Return the (x, y) coordinate for the center point of the cell that contains the specified text.  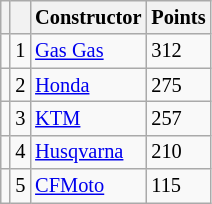
257 (178, 118)
Honda (88, 85)
312 (178, 51)
Gas Gas (88, 51)
4 (20, 152)
210 (178, 152)
Points (178, 17)
CFMoto (88, 186)
2 (20, 85)
Constructor (88, 17)
115 (178, 186)
275 (178, 85)
KTM (88, 118)
5 (20, 186)
1 (20, 51)
3 (20, 118)
Husqvarna (88, 152)
